Determine the [x, y] coordinate at the center of the cell enclosing the given text.  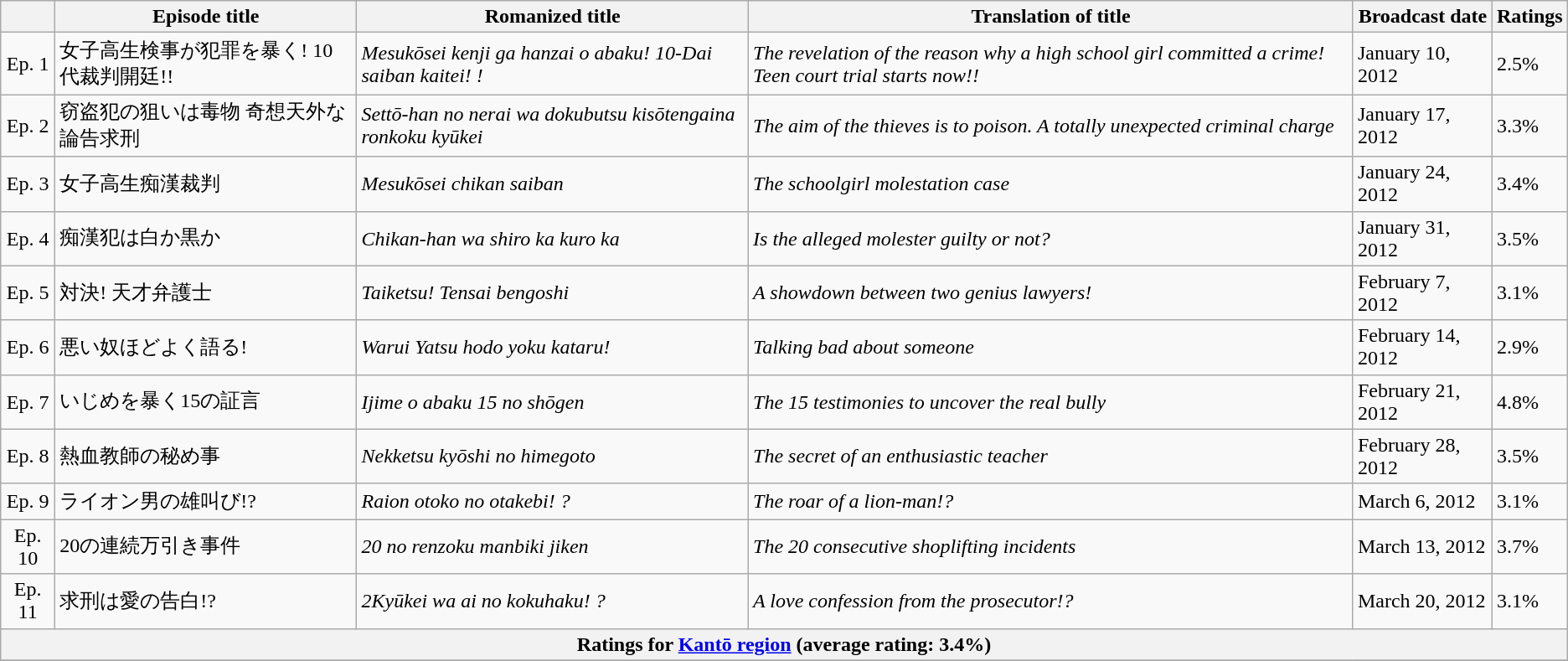
Ep. 2 [28, 126]
20の連続万引き事件 [206, 546]
February 21, 2012 [1422, 402]
Mesukōsei kenji ga hanzai o abaku! 10-Dai saiban kaitei! ! [553, 64]
February 7, 2012 [1422, 293]
Ratings [1529, 17]
January 17, 2012 [1422, 126]
Episode title [206, 17]
Mesukōsei chikan saiban [553, 184]
Chikan-han wa shiro ka kuro ka [553, 238]
Ep. 10 [28, 546]
痴漢犯は白か黒か [206, 238]
The schoolgirl molestation case [1051, 184]
January 10, 2012 [1422, 64]
The 20 consecutive shoplifting incidents [1051, 546]
Ep. 3 [28, 184]
Translation of title [1051, 17]
A showdown between two genius lawyers! [1051, 293]
Ijime o abaku 15 no shōgen [553, 402]
The secret of an enthusiastic teacher [1051, 456]
窃盗犯の狙いは毒物 奇想天外な論告求刑 [206, 126]
女子高生痴漢裁判 [206, 184]
March 6, 2012 [1422, 501]
2Kyūkei wa ai no kokuhaku! ? [553, 602]
3.7% [1529, 546]
2.5% [1529, 64]
対決! 天才弁護士 [206, 293]
March 13, 2012 [1422, 546]
いじめを暴く15の証言 [206, 402]
Ep. 5 [28, 293]
Ep. 7 [28, 402]
熱血教師の秘め事 [206, 456]
January 24, 2012 [1422, 184]
February 28, 2012 [1422, 456]
Raion otoko no otakebi! ? [553, 501]
20 no renzoku manbiki jiken [553, 546]
Romanized title [553, 17]
Settō-han no nerai wa dokubutsu kisōtengaina ronkoku kyūkei [553, 126]
The aim of the thieves is to poison. A totally unexpected criminal charge [1051, 126]
Taiketsu! Tensai bengoshi [553, 293]
Warui Yatsu hodo yoku kataru! [553, 347]
Ep. 11 [28, 602]
Ep. 8 [28, 456]
2.9% [1529, 347]
女子高生検事が犯罪を暴く! 10代裁判開廷!! [206, 64]
Is the alleged molester guilty or not? [1051, 238]
January 31, 2012 [1422, 238]
February 14, 2012 [1422, 347]
Ratings for Kantō region (average rating: 3.4%) [784, 644]
Ep. 6 [28, 347]
3.3% [1529, 126]
4.8% [1529, 402]
求刑は愛の告白!? [206, 602]
ライオン男の雄叫び!? [206, 501]
A love confession from the prosecutor!? [1051, 602]
Talking bad about someone [1051, 347]
Broadcast date [1422, 17]
3.4% [1529, 184]
The 15 testimonies to uncover the real bully [1051, 402]
Nekketsu kyōshi no himegoto [553, 456]
March 20, 2012 [1422, 602]
Ep. 9 [28, 501]
The revelation of the reason why a high school girl committed a crime! Teen court trial starts now!! [1051, 64]
Ep. 1 [28, 64]
悪い奴ほどよく語る! [206, 347]
The roar of a lion-man!? [1051, 501]
Ep. 4 [28, 238]
